Detect which cell encompasses the target text, then output its (x, y) center coordinate. 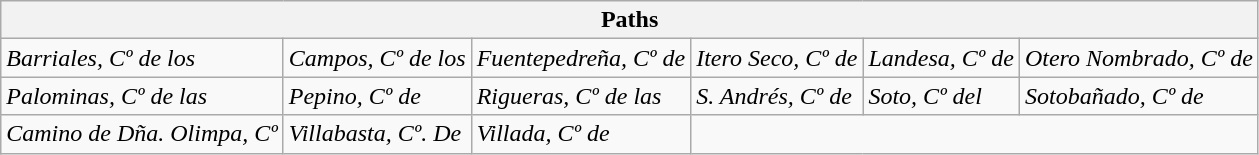
Villada, Cº de (581, 134)
Pepino, Cº de (377, 96)
Barriales, Cº de los (142, 58)
Soto, Cº del (942, 96)
Landesa, Cº de (942, 58)
Rigueras, Cº de las (581, 96)
Paths (630, 20)
Sotobañado, Cº de (1138, 96)
Itero Seco, Cº de (777, 58)
Campos, Cº de los (377, 58)
Palominas, Cº de las (142, 96)
Fuentepedreña, Cº de (581, 58)
Otero Nombrado, Cº de (1138, 58)
Camino de Dña. Olimpa, Cº (142, 134)
S. Andrés, Cº de (777, 96)
Villabasta, Cº. De (377, 134)
